For the text-containing cell, return its midpoint in (x, y) coordinate format. 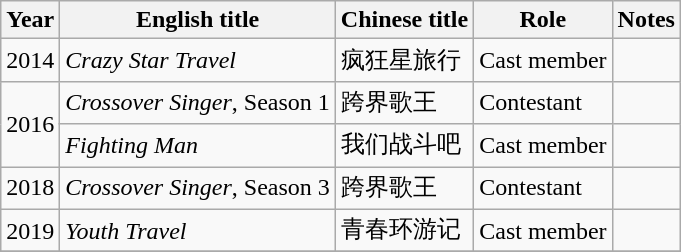
Fighting Man (198, 146)
Notes (646, 20)
Youth Travel (198, 230)
2018 (30, 188)
青春环游记 (404, 230)
English title (198, 20)
Crossover Singer, Season 1 (198, 102)
Role (543, 20)
Chinese title (404, 20)
疯狂星旅行 (404, 60)
2019 (30, 230)
Crazy Star Travel (198, 60)
2014 (30, 60)
我们战斗吧 (404, 146)
2016 (30, 124)
Crossover Singer, Season 3 (198, 188)
Year (30, 20)
